Return (x, y) of the center of cell containing provided text 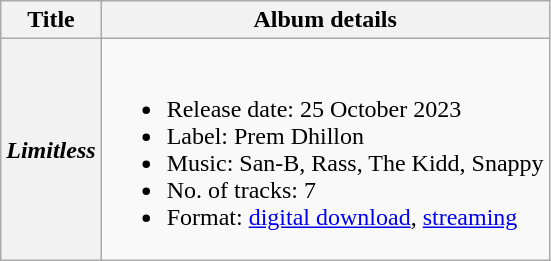
Title (51, 20)
Release date: 25 October 2023Label: Prem DhillonMusic: San-B, Rass, The Kidd, SnappyNo. of tracks: 7Format: digital download, streaming (325, 150)
Limitless (51, 150)
Album details (325, 20)
